Identify which cell holds the provided text, then report its (x, y) central coordinate. 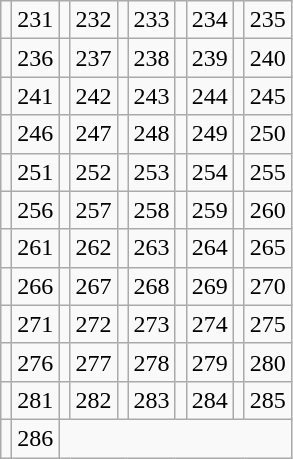
251 (36, 172)
237 (94, 58)
262 (94, 248)
263 (152, 248)
232 (94, 20)
254 (210, 172)
238 (152, 58)
278 (152, 362)
268 (152, 286)
272 (94, 324)
242 (94, 96)
252 (94, 172)
270 (268, 286)
285 (268, 400)
234 (210, 20)
281 (36, 400)
249 (210, 134)
253 (152, 172)
267 (94, 286)
282 (94, 400)
264 (210, 248)
258 (152, 210)
280 (268, 362)
240 (268, 58)
260 (268, 210)
231 (36, 20)
283 (152, 400)
284 (210, 400)
236 (36, 58)
271 (36, 324)
265 (268, 248)
241 (36, 96)
266 (36, 286)
286 (36, 438)
257 (94, 210)
247 (94, 134)
256 (36, 210)
255 (268, 172)
248 (152, 134)
275 (268, 324)
279 (210, 362)
243 (152, 96)
244 (210, 96)
246 (36, 134)
235 (268, 20)
250 (268, 134)
245 (268, 96)
233 (152, 20)
259 (210, 210)
276 (36, 362)
274 (210, 324)
273 (152, 324)
269 (210, 286)
277 (94, 362)
261 (36, 248)
239 (210, 58)
